Provide the (X, Y) coordinate of the cell's center where the given text is located.  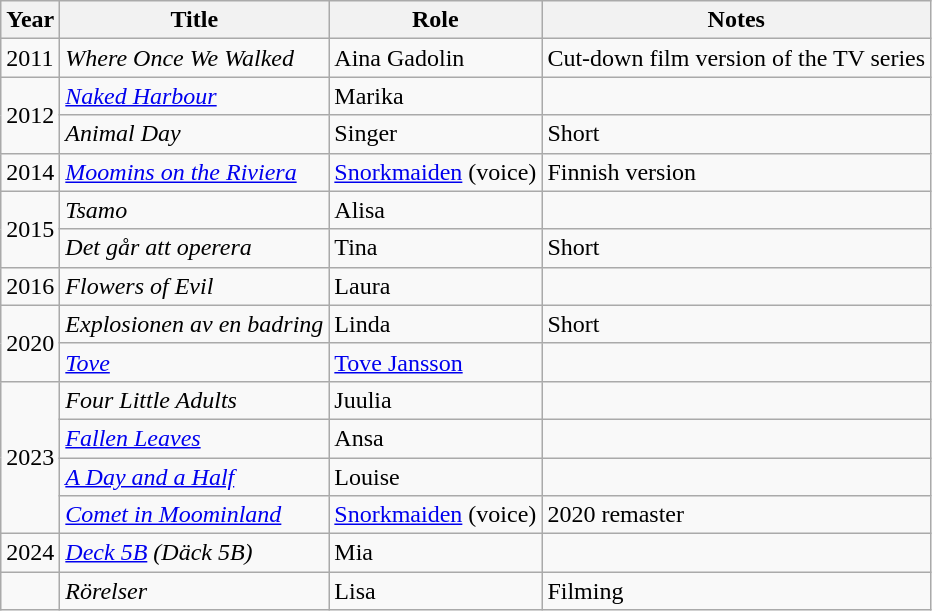
Rörelser (194, 591)
Comet in Moominland (194, 515)
Tina (436, 248)
Animal Day (194, 134)
2020 remaster (736, 515)
Filming (736, 591)
Lisa (436, 591)
Role (436, 20)
Mia (436, 553)
2011 (30, 58)
Cut-down film version of the TV series (736, 58)
Linda (436, 324)
Year (30, 20)
Flowers of Evil (194, 286)
Tsamo (194, 210)
Moomins on the Riviera (194, 172)
2020 (30, 343)
Notes (736, 20)
Ansa (436, 438)
Naked Harbour (194, 96)
2016 (30, 286)
Four Little Adults (194, 400)
A Day and a Half (194, 477)
Fallen Leaves (194, 438)
Alisa (436, 210)
Laura (436, 286)
Deck 5B (Däck 5B) (194, 553)
Tove (194, 362)
2023 (30, 457)
2015 (30, 229)
Juulia (436, 400)
2024 (30, 553)
Tove Jansson (436, 362)
Aina Gadolin (436, 58)
2014 (30, 172)
Singer (436, 134)
Title (194, 20)
2012 (30, 115)
Louise (436, 477)
Marika (436, 96)
Det går att operera (194, 248)
Where Once We Walked (194, 58)
Explosionen av en badring (194, 324)
Finnish version (736, 172)
